Capture the cell that displays the provided text and extract its (X, Y) central coordinate. 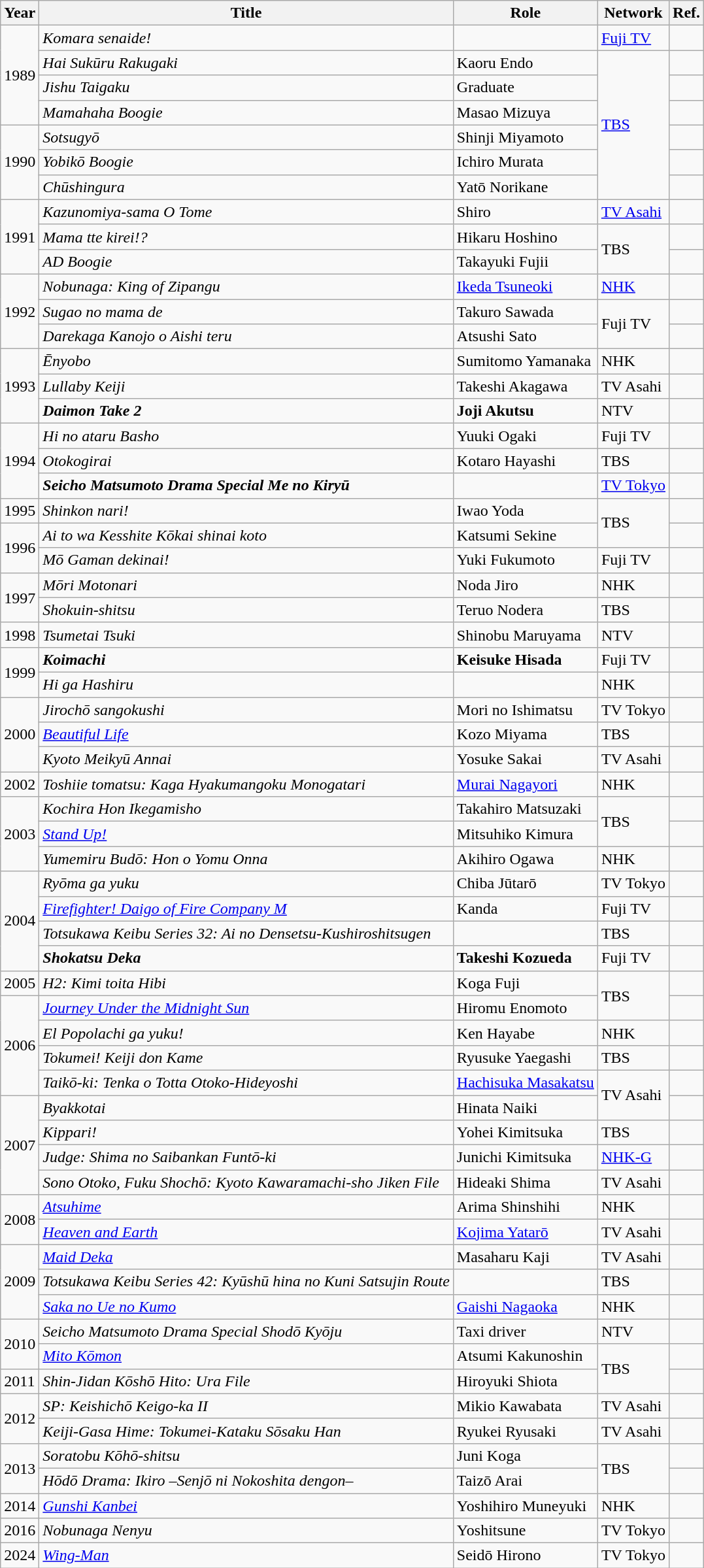
Keiji-Gasa Hime: Tokumei-Kataku Sōsaku Han (246, 1431)
Year (20, 13)
Heaven and Earth (246, 1232)
2024 (20, 1556)
Byakkotai (246, 1108)
Shokatsu Deka (246, 958)
NHK-G (633, 1158)
Ikeda Tsuneoki (526, 286)
2014 (20, 1505)
2016 (20, 1531)
Masaharu Kaji (526, 1257)
Firefighter! Daigo of Fire Company M (246, 909)
Kaoru Endo (526, 63)
Ref. (686, 13)
Shinji Miyamoto (526, 137)
Lullaby Keiji (246, 386)
1994 (20, 461)
Darekaga Kanojo o Aishi teru (246, 337)
Mama tte kirei!? (246, 237)
1989 (20, 75)
Sono Otoko, Fuku Shochō: Kyoto Kawaramachi-sho Jiken File (246, 1182)
Taikō-ki: Tenka o Totta Otoko-Hideyoshi (246, 1082)
Hai Sukūru Rakugaki (246, 63)
Soratobu Kōhō-shitsu (246, 1456)
Seidō Hirono (526, 1556)
Takuro Sawada (526, 312)
2004 (20, 921)
Otokogirai (246, 461)
Juni Koga (526, 1456)
Komara senaide! (246, 38)
Network (633, 13)
Maid Deka (246, 1257)
Saka no Ue no Kumo (246, 1307)
Shinkon nari! (246, 510)
Yumemiru Budō: Hon o Yomu Onna (246, 859)
Shokuin-shitsu (246, 610)
Yoshihiro Muneyuki (526, 1505)
Hideaki Shima (526, 1182)
Ichiro Murata (526, 162)
Hōdō Drama: Ikiro –Senjō ni Nokoshita dengon– (246, 1480)
Mori no Ishimatsu (526, 709)
Takeshi Kozueda (526, 958)
Takahiro Matsuzaki (526, 809)
Yosuke Sakai (526, 759)
Katsumi Sekine (526, 535)
Kozo Miyama (526, 735)
2000 (20, 734)
2009 (20, 1282)
Wing-Man (246, 1556)
Judge: Shima no Saibankan Funtō-ki (246, 1158)
Sotsugyō (246, 137)
Ken Hayabe (526, 1033)
2012 (20, 1418)
Mōri Motonari (246, 585)
Nobunaga: King of Zipangu (246, 286)
Ryōma ga yuku (246, 884)
2006 (20, 1045)
Ryukei Ryusaki (526, 1431)
AD Boogie (246, 261)
Daimon Take 2 (246, 411)
Mikio Kawabata (526, 1406)
1991 (20, 237)
1995 (20, 510)
Atsuhime (246, 1207)
Beautiful Life (246, 735)
Role (526, 13)
Kazunomiya-sama O Tome (246, 212)
Akihiro Ogawa (526, 859)
Noda Jiro (526, 585)
El Popolachi ga yuku! (246, 1033)
Title (246, 13)
1996 (20, 548)
Joji Akutsu (526, 411)
Mito Kōmon (246, 1356)
Mitsuhiko Kimura (526, 834)
Hi ga Hashiru (246, 684)
Atsushi Sato (526, 337)
Shiro (526, 212)
Junichi Kimitsuka (526, 1158)
Tsumetai Tsuki (246, 635)
Koimachi (246, 659)
H2: Kimi toita Hibi (246, 983)
Arima Shinshihi (526, 1207)
Chiba Jūtarō (526, 884)
Ryusuke Yaegashi (526, 1058)
Tokumei! Keiji don Kame (246, 1058)
Kyoto Meikyū Annai (246, 759)
Yobikō Boogie (246, 162)
Ēnyobo (246, 361)
Sumitomo Yamanaka (526, 361)
Mamahaha Boogie (246, 112)
2002 (20, 784)
Yoshitsune (526, 1531)
Shin-Jidan Kōshō Hito: Ura File (246, 1381)
1997 (20, 597)
Kippari! (246, 1133)
Masao Mizuya (526, 112)
Totsukawa Keibu Series 32: Ai no Densetsu-Kushiroshitsugen (246, 933)
2008 (20, 1220)
Jishu Taigaku (246, 88)
1993 (20, 386)
Taizō Arai (526, 1480)
2010 (20, 1344)
Takayuki Fujii (526, 261)
1992 (20, 311)
Gunshi Kanbei (246, 1505)
Kojima Yatarō (526, 1232)
1998 (20, 635)
Yatō Norikane (526, 187)
Yuki Fukumoto (526, 560)
Iwao Yoda (526, 510)
Gaishi Nagaoka (526, 1307)
Toshiie tomatsu: Kaga Hyakumangoku Monogatari (246, 784)
Yohei Kimitsuka (526, 1133)
Kochira Hon Ikegamisho (246, 809)
Koga Fuji (526, 983)
Journey Under the Midnight Sun (246, 1008)
Nobunaga Nenyu (246, 1531)
Hachisuka Masakatsu (526, 1082)
Seicho Matsumoto Drama Special Me no Kiryū (246, 486)
Ai to wa Kesshite Kōkai shinai koto (246, 535)
Murai Nagayori (526, 784)
Takeshi Akagawa (526, 386)
SP: Keishichō Keigo-ka II (246, 1406)
Hiromu Enomoto (526, 1008)
Sugao no mama de (246, 312)
Jirochō sangokushi (246, 709)
Atsumi Kakunoshin (526, 1356)
Mō Gaman dekinai! (246, 560)
Hiroyuki Shiota (526, 1381)
Totsukawa Keibu Series 42: Kyūshū hina no Kuni Satsujin Route (246, 1282)
Graduate (526, 88)
1990 (20, 162)
Stand Up! (246, 834)
Seicho Matsumoto Drama Special Shodō Kyōju (246, 1331)
Yuuki Ogaki (526, 436)
2005 (20, 983)
Keisuke Hisada (526, 659)
Teruo Nodera (526, 610)
Chūshingura (246, 187)
2013 (20, 1468)
Shinobu Maruyama (526, 635)
2003 (20, 834)
Hi no ataru Basho (246, 436)
1999 (20, 672)
2007 (20, 1145)
Kanda (526, 909)
Hikaru Hoshino (526, 237)
Taxi driver (526, 1331)
Hinata Naiki (526, 1108)
2011 (20, 1381)
Kotaro Hayashi (526, 461)
